Find where the given text appears and provide that cell's center as [X, Y] coordinate. 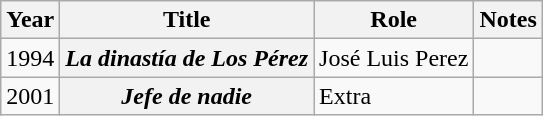
Year [30, 20]
2001 [30, 96]
Notes [508, 20]
Extra [394, 96]
La dinastía de Los Pérez [187, 58]
Role [394, 20]
Jefe de nadie [187, 96]
Title [187, 20]
1994 [30, 58]
José Luis Perez [394, 58]
